Return [x, y] of the center of cell containing provided text 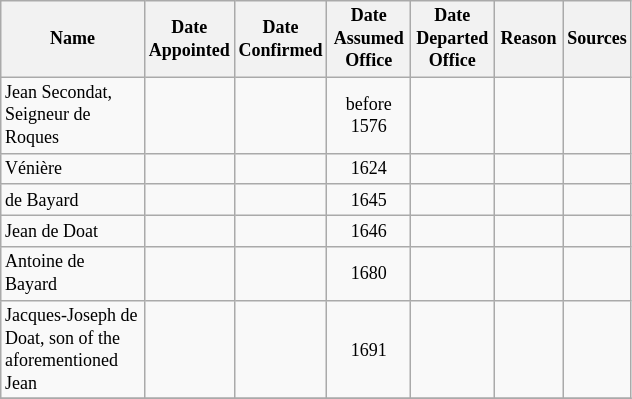
de Bayard [73, 200]
Sources [597, 39]
1646 [369, 230]
Vénière [73, 168]
Date Confirmed [280, 39]
Name [73, 39]
Date Assumed Office [369, 39]
1680 [369, 274]
Antoine de Bayard [73, 274]
Jean Secondat, Seigneur de Roques [73, 115]
Jean de Doat [73, 230]
1624 [369, 168]
Reason [528, 39]
Date Appointed [189, 39]
1645 [369, 200]
Jacques-Joseph de Doat, son of the aforementioned Jean [73, 350]
before 1576 [369, 115]
Date Departed Office [452, 39]
1691 [369, 350]
